Extract the [x, y] coordinate from the center of the cell holding the provided text.  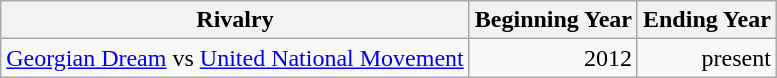
2012 [553, 58]
present [706, 58]
Ending Year [706, 20]
Beginning Year [553, 20]
Rivalry [236, 20]
Georgian Dream vs United National Movement [236, 58]
